Identify which cell holds the provided text, then report its (X, Y) central coordinate. 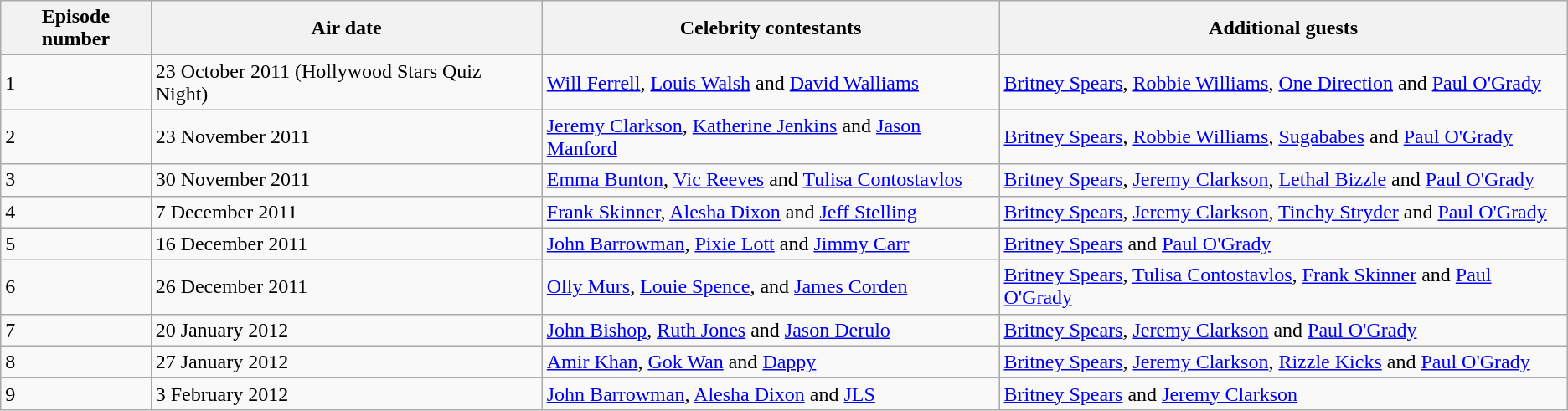
3 (75, 180)
Britney Spears, Jeremy Clarkson and Paul O'Grady (1283, 330)
27 January 2012 (347, 362)
23 November 2011 (347, 137)
John Barrowman, Alesha Dixon and JLS (771, 393)
7 (75, 330)
Britney Spears, Jeremy Clarkson, Rizzle Kicks and Paul O'Grady (1283, 362)
8 (75, 362)
Jeremy Clarkson, Katherine Jenkins and Jason Manford (771, 137)
Britney Spears and Jeremy Clarkson (1283, 393)
2 (75, 137)
6 (75, 286)
16 December 2011 (347, 244)
Episode number (75, 28)
Amir Khan, Gok Wan and Dappy (771, 362)
Britney Spears, Tulisa Contostavlos, Frank Skinner and Paul O'Grady (1283, 286)
Air date (347, 28)
Britney Spears and Paul O'Grady (1283, 244)
20 January 2012 (347, 330)
9 (75, 393)
Olly Murs, Louie Spence, and James Corden (771, 286)
Emma Bunton, Vic Reeves and Tulisa Contostavlos (771, 180)
Britney Spears, Robbie Williams, One Direction and Paul O'Grady (1283, 82)
John Bishop, Ruth Jones and Jason Derulo (771, 330)
1 (75, 82)
3 February 2012 (347, 393)
Celebrity contestants (771, 28)
26 December 2011 (347, 286)
7 December 2011 (347, 212)
Will Ferrell, Louis Walsh and David Walliams (771, 82)
23 October 2011 (Hollywood Stars Quiz Night) (347, 82)
30 November 2011 (347, 180)
Britney Spears, Robbie Williams, Sugababes and Paul O'Grady (1283, 137)
Britney Spears, Jeremy Clarkson, Lethal Bizzle and Paul O'Grady (1283, 180)
Additional guests (1283, 28)
Frank Skinner, Alesha Dixon and Jeff Stelling (771, 212)
Britney Spears, Jeremy Clarkson, Tinchy Stryder and Paul O'Grady (1283, 212)
John Barrowman, Pixie Lott and Jimmy Carr (771, 244)
4 (75, 212)
5 (75, 244)
